From the cell containing the given text, extract its center point as [X, Y] coordinate. 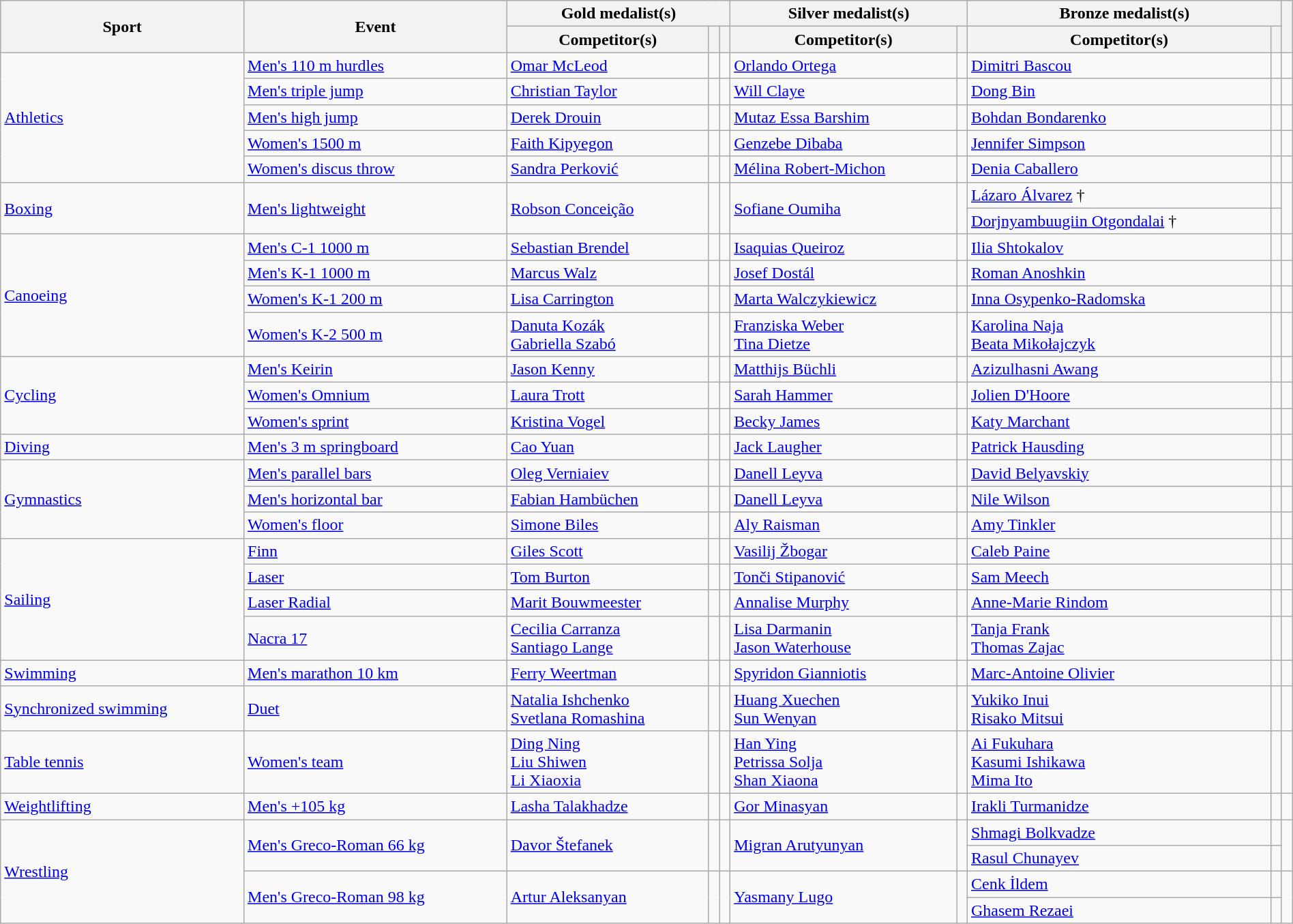
Yasmany Lugo [844, 897]
Shmagi Bolkvadze [1120, 833]
Laser [376, 577]
Giles Scott [608, 551]
Danuta KozákGabriella Szabó [608, 334]
Orlando Ortega [844, 65]
Josef Dostál [844, 273]
David Belyavskiy [1120, 473]
Sebastian Brendel [608, 247]
Boxing [123, 208]
Silver medalist(s) [849, 14]
Sofiane Oumiha [844, 208]
Omar McLeod [608, 65]
Ghasem Rezaei [1120, 910]
Davor Štefanek [608, 846]
Athletics [123, 117]
Wrestling [123, 871]
Women's K-2 500 m [376, 334]
Will Claye [844, 91]
Sport [123, 27]
Men's 110 m hurdles [376, 65]
Franziska WeberTina Dietze [844, 334]
Men's Greco-Roman 98 kg [376, 897]
Karolina NajaBeata Mikołajczyk [1120, 334]
Fabian Hambüchen [608, 499]
Rasul Chunayev [1120, 859]
Marcus Walz [608, 273]
Ai FukuharaKasumi IshikawaMima Ito [1120, 762]
Lázaro Álvarez † [1120, 195]
Women's 1500 m [376, 143]
Women's sprint [376, 421]
Matthijs Büchli [844, 370]
Event [376, 27]
Roman Anoshkin [1120, 273]
Jack Laugher [844, 447]
Laser Radial [376, 603]
Women's floor [376, 525]
Men's high jump [376, 117]
Ferry Weertman [608, 673]
Bronze medalist(s) [1125, 14]
Women's team [376, 762]
Amy Tinkler [1120, 525]
Duet [376, 708]
Men's K-1 1000 m [376, 273]
Caleb Paine [1120, 551]
Bohdan Bondarenko [1120, 117]
Lisa DarmaninJason Waterhouse [844, 638]
Han YingPetrissa SoljaShan Xiaona [844, 762]
Spyridon Gianniotis [844, 673]
Weightlifting [123, 806]
Synchronized swimming [123, 708]
Cecilia CarranzaSantiago Lange [608, 638]
Derek Drouin [608, 117]
Sandra Perković [608, 169]
Jolien D'Hoore [1120, 396]
Nile Wilson [1120, 499]
Azizulhasni Awang [1120, 370]
Gymnastics [123, 499]
Oleg Verniaiev [608, 473]
Swimming [123, 673]
Tanja FrankThomas Zajac [1120, 638]
Men's parallel bars [376, 473]
Natalia IshchenkoSvetlana Romashina [608, 708]
Gold medalist(s) [618, 14]
Finn [376, 551]
Canoeing [123, 295]
Ding NingLiu ShiwenLi Xiaoxia [608, 762]
Women's discus throw [376, 169]
Men's lightweight [376, 208]
Men's 3 m springboard [376, 447]
Isaquias Queiroz [844, 247]
Diving [123, 447]
Jason Kenny [608, 370]
Yukiko InuiRisako Mitsui [1120, 708]
Women's K-1 200 m [376, 299]
Men's C-1 1000 m [376, 247]
Aly Raisman [844, 525]
Kristina Vogel [608, 421]
Cycling [123, 396]
Robson Conceição [608, 208]
Lisa Carrington [608, 299]
Sarah Hammer [844, 396]
Annalise Murphy [844, 603]
Marc-Antoine Olivier [1120, 673]
Faith Kipyegon [608, 143]
Mutaz Essa Barshim [844, 117]
Cenk İldem [1120, 884]
Ilia Shtokalov [1120, 247]
Genzebe Dibaba [844, 143]
Migran Arutyunyan [844, 846]
Katy Marchant [1120, 421]
Patrick Hausding [1120, 447]
Laura Trott [608, 396]
Table tennis [123, 762]
Denia Caballero [1120, 169]
Simone Biles [608, 525]
Sam Meech [1120, 577]
Tonči Stipanović [844, 577]
Dorjnyambuugiin Otgondalai † [1120, 221]
Becky James [844, 421]
Men's Greco-Roman 66 kg [376, 846]
Men's horizontal bar [376, 499]
Men's Keirin [376, 370]
Men's +105 kg [376, 806]
Mélina Robert-Michon [844, 169]
Tom Burton [608, 577]
Nacra 17 [376, 638]
Marit Bouwmeester [608, 603]
Cao Yuan [608, 447]
Marta Walczykiewicz [844, 299]
Irakli Turmanidze [1120, 806]
Women's Omnium [376, 396]
Men's marathon 10 km [376, 673]
Christian Taylor [608, 91]
Huang XuechenSun Wenyan [844, 708]
Vasilij Žbogar [844, 551]
Inna Osypenko-Radomska [1120, 299]
Artur Aleksanyan [608, 897]
Jennifer Simpson [1120, 143]
Men's triple jump [376, 91]
Dong Bin [1120, 91]
Sailing [123, 599]
Dimitri Bascou [1120, 65]
Anne-Marie Rindom [1120, 603]
Lasha Talakhadze [608, 806]
Gor Minasyan [844, 806]
